Pinpoint the cell where the given text exists, returning its (x, y) midpoint coordinate. 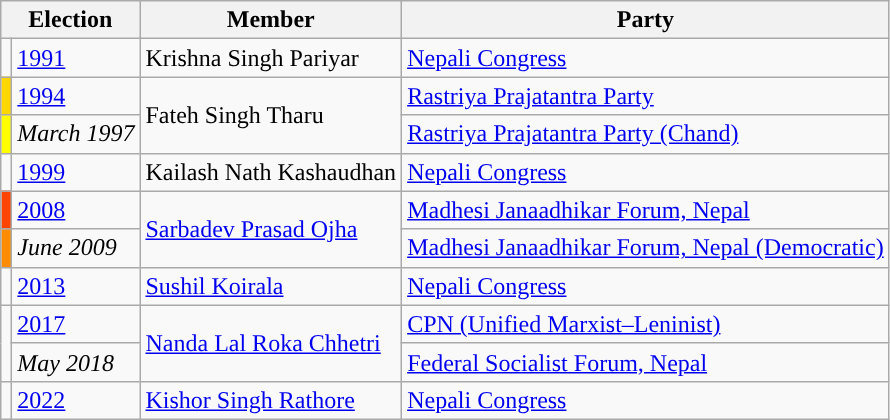
Member (271, 20)
Madhesi Janaadhikar Forum, Nepal (Democratic) (646, 248)
Election (70, 20)
1999 (76, 172)
May 2018 (76, 362)
Kishor Singh Rathore (271, 400)
Nanda Lal Roka Chhetri (271, 343)
Sarbadev Prasad Ojha (271, 229)
2008 (76, 210)
Fateh Singh Tharu (271, 115)
Kailash Nath Kashaudhan (271, 172)
June 2009 (76, 248)
1994 (76, 96)
2017 (76, 324)
Rastriya Prajatantra Party (646, 96)
Sushil Koirala (271, 286)
March 1997 (76, 134)
Krishna Singh Pariyar (271, 58)
2013 (76, 286)
Federal Socialist Forum, Nepal (646, 362)
Party (646, 20)
CPN (Unified Marxist–Leninist) (646, 324)
2022 (76, 400)
Rastriya Prajatantra Party (Chand) (646, 134)
Madhesi Janaadhikar Forum, Nepal (646, 210)
1991 (76, 58)
